For the text-containing cell, return its midpoint in (x, y) coordinate format. 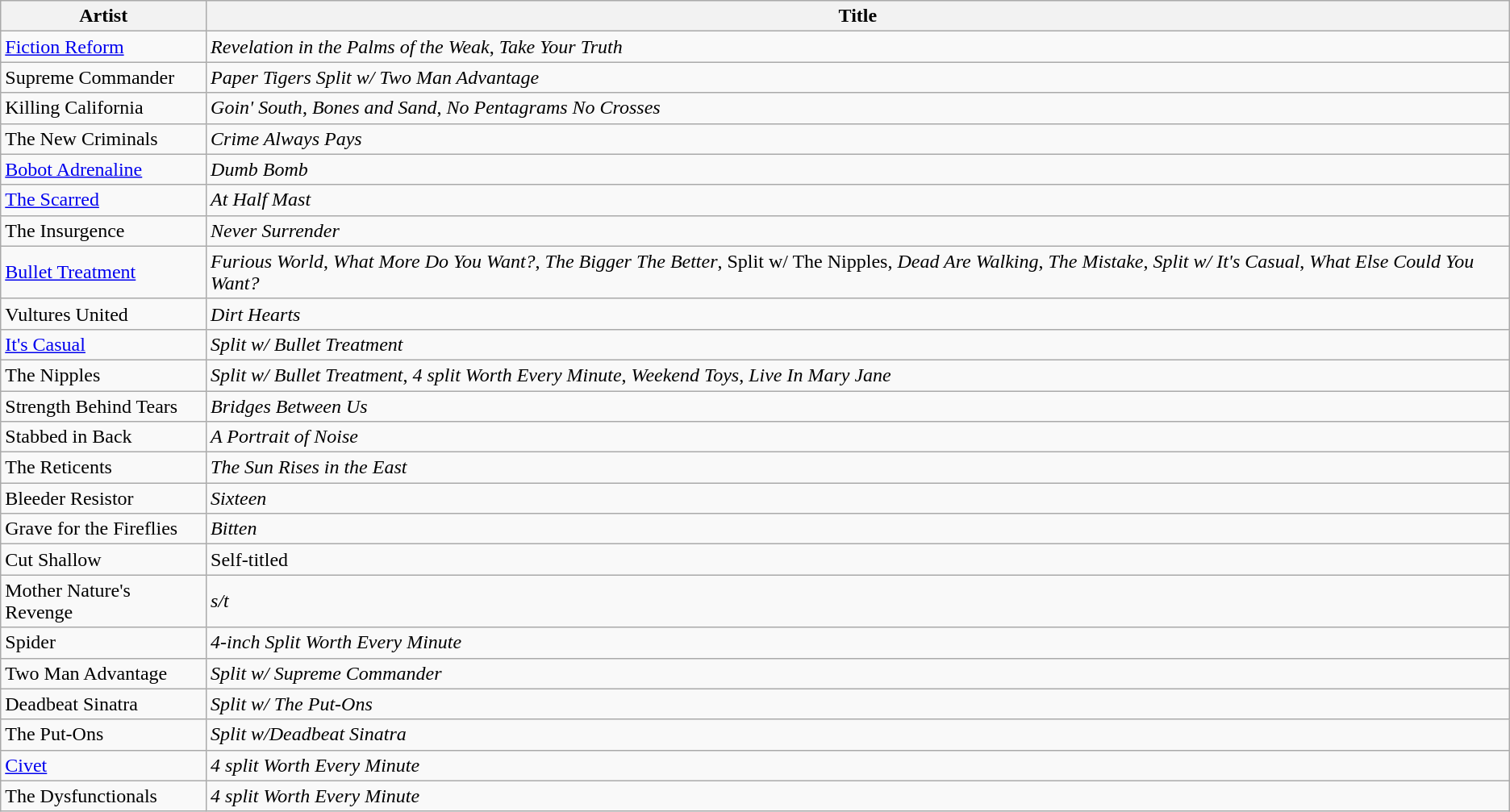
Killing California (103, 108)
Bridges Between Us (858, 406)
Sixteen (858, 498)
Split w/ Supreme Commander (858, 673)
Split w/ Bullet Treatment, 4 split Worth Every Minute, Weekend Toys, Live In Mary Jane (858, 375)
Bitten (858, 529)
Fiction Reform (103, 47)
The Dysfunctionals (103, 796)
Paper Tigers Split w/ Two Man Advantage (858, 77)
Grave for the Fireflies (103, 529)
The New Criminals (103, 139)
Supreme Commander (103, 77)
The Put-Ons (103, 735)
The Insurgence (103, 231)
Bullet Treatment (103, 273)
Bobot Adrenaline (103, 169)
Cut Shallow (103, 560)
Split w/Deadbeat Sinatra (858, 735)
Vultures United (103, 314)
4-inch Split Worth Every Minute (858, 643)
Dirt Hearts (858, 314)
It's Casual (103, 344)
Revelation in the Palms of the Weak, Take Your Truth (858, 47)
At Half Mast (858, 200)
s/t (858, 602)
Bleeder Resistor (103, 498)
Spider (103, 643)
The Reticents (103, 468)
Civet (103, 765)
The Scarred (103, 200)
The Nipples (103, 375)
Dumb Bomb (858, 169)
Never Surrender (858, 231)
Deadbeat Sinatra (103, 704)
Stabbed in Back (103, 437)
Strength Behind Tears (103, 406)
Split w/ The Put-Ons (858, 704)
Goin' South, Bones and Sand, No Pentagrams No Crosses (858, 108)
The Sun Rises in the East (858, 468)
Self-titled (858, 560)
Mother Nature's Revenge (103, 602)
Crime Always Pays (858, 139)
A Portrait of Noise (858, 437)
Artist (103, 16)
Split w/ Bullet Treatment (858, 344)
Title (858, 16)
Two Man Advantage (103, 673)
